Return (X, Y) of the center of cell containing provided text 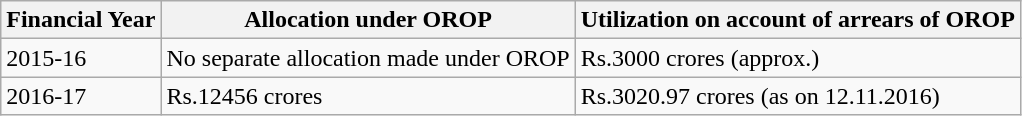
Rs.3000 crores (approx.) (798, 58)
Rs.3020.97 crores (as on 12.11.2016) (798, 96)
2016-17 (81, 96)
2015-16 (81, 58)
Allocation under OROP (368, 20)
No separate allocation made under OROP (368, 58)
Financial Year (81, 20)
Utilization on account of arrears of OROP (798, 20)
Rs.12456 crores (368, 96)
